Determine the (X, Y) coordinate at the center of the cell enclosing the given text.  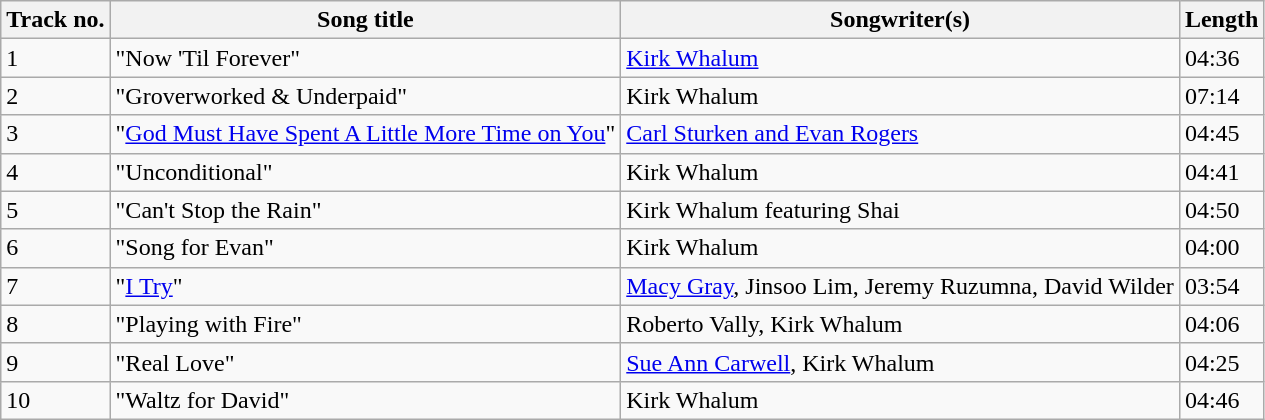
7 (56, 286)
07:14 (1221, 96)
9 (56, 362)
04:00 (1221, 248)
Song title (366, 20)
04:36 (1221, 58)
04:06 (1221, 324)
6 (56, 248)
10 (56, 400)
Track no. (56, 20)
5 (56, 210)
8 (56, 324)
"Song for Evan" (366, 248)
Kirk Whalum featuring Shai (900, 210)
04:45 (1221, 134)
Sue Ann Carwell, Kirk Whalum (900, 362)
Length (1221, 20)
"I Try" (366, 286)
"Playing with Fire" (366, 324)
"Groverworked & Underpaid" (366, 96)
"Can't Stop the Rain" (366, 210)
2 (56, 96)
"Now 'Til Forever" (366, 58)
Carl Sturken and Evan Rogers (900, 134)
4 (56, 172)
04:50 (1221, 210)
Macy Gray, Jinsoo Lim, Jeremy Ruzumna, David Wilder (900, 286)
04:25 (1221, 362)
03:54 (1221, 286)
3 (56, 134)
"Real Love" (366, 362)
04:46 (1221, 400)
04:41 (1221, 172)
Songwriter(s) (900, 20)
Roberto Vally, Kirk Whalum (900, 324)
"Waltz for David" (366, 400)
1 (56, 58)
"God Must Have Spent A Little More Time on You" (366, 134)
"Unconditional" (366, 172)
